Determine the [X, Y] coordinate at the center of the cell enclosing the given text.  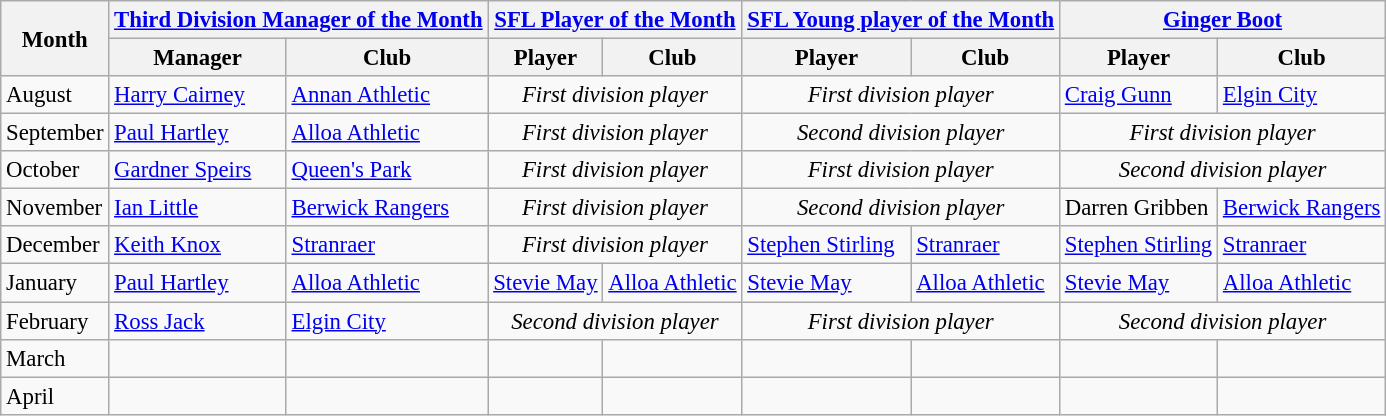
Annan Athletic [387, 95]
Third Division Manager of the Month [298, 20]
Craig Gunn [1138, 95]
Darren Gribben [1138, 208]
November [55, 208]
January [55, 283]
Month [55, 38]
August [55, 95]
SFL Player of the Month [615, 20]
Ginger Boot [1222, 20]
December [55, 245]
Gardner Speirs [198, 170]
March [55, 358]
Queen's Park [387, 170]
Harry Cairney [198, 95]
February [55, 321]
September [55, 133]
October [55, 170]
Ross Jack [198, 321]
Manager [198, 58]
April [55, 396]
SFL Young player of the Month [901, 20]
Keith Knox [198, 245]
Ian Little [198, 208]
